Locate the cell with the specified text and output its (X, Y) center coordinate. 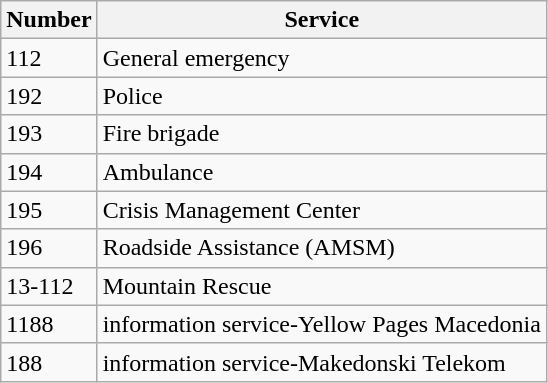
196 (49, 248)
Ambulance (322, 172)
195 (49, 210)
Number (49, 20)
192 (49, 96)
1188 (49, 324)
Mountain Rescue (322, 286)
Crisis Management Center (322, 210)
Police (322, 96)
13-112 (49, 286)
193 (49, 134)
Service (322, 20)
information service-Makedonski Telekom (322, 362)
112 (49, 58)
Fire brigade (322, 134)
188 (49, 362)
General emergency (322, 58)
information service-Yellow Pages Macedonia (322, 324)
Roadside Assistance (AMSM) (322, 248)
194 (49, 172)
